Scan for the cell matching the given text and deliver its (x, y) coordinate at center. 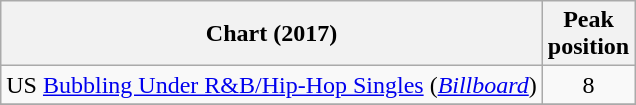
Peakposition (588, 34)
Chart (2017) (272, 34)
8 (588, 85)
US Bubbling Under R&B/Hip-Hop Singles (Billboard) (272, 85)
